Locate the cell with the specified text and output its (X, Y) center coordinate. 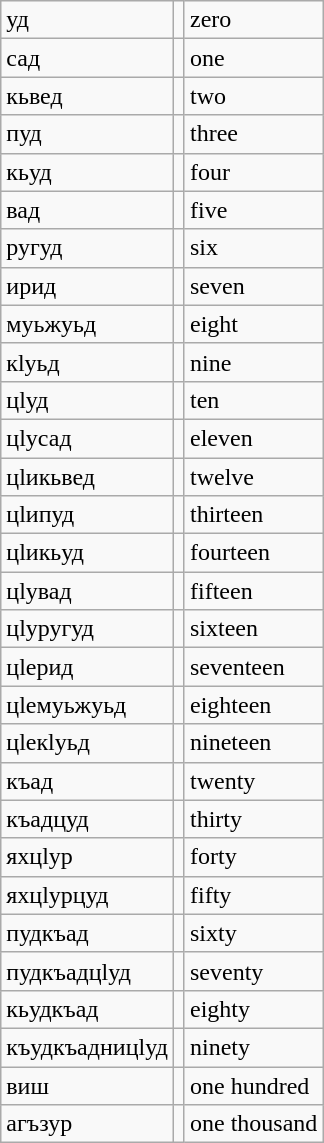
eleven (253, 438)
виш (88, 1085)
цlекlуьд (88, 743)
one (253, 58)
two (253, 96)
цlипуд (88, 515)
twelve (253, 477)
къудкъадницlуд (88, 1047)
цlерид (88, 667)
пудкъад (88, 933)
цlуругуд (88, 629)
thirteen (253, 515)
six (253, 248)
five (253, 210)
sixty (253, 933)
агъзур (88, 1124)
ирид (88, 286)
ругуд (88, 248)
three (253, 134)
муьжуьд (88, 324)
яхцlур (88, 857)
кьвед (88, 96)
eighty (253, 1009)
one thousand (253, 1124)
seven (253, 286)
thirty (253, 819)
цlусад (88, 438)
пуд (88, 134)
къад (88, 781)
eight (253, 324)
forty (253, 857)
кьуд (88, 172)
уд (88, 20)
fifteen (253, 591)
nine (253, 362)
nineteen (253, 743)
цlувад (88, 591)
пудкъадцlуд (88, 971)
seventy (253, 971)
zero (253, 20)
кlуьд (88, 362)
къадцуд (88, 819)
яхцlурцуд (88, 895)
ninety (253, 1047)
сад (88, 58)
цlемуьжуьд (88, 705)
seventeen (253, 667)
цlикьвед (88, 477)
fifty (253, 895)
one hundred (253, 1085)
цlуд (88, 400)
кьудкъад (88, 1009)
вад (88, 210)
four (253, 172)
ten (253, 400)
fourteen (253, 553)
цlикьуд (88, 553)
sixteen (253, 629)
twenty (253, 781)
eighteen (253, 705)
